Provide the [X, Y] coordinate of the cell's center where the given text is located.  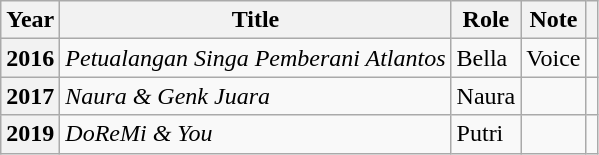
Year [30, 20]
2019 [30, 134]
Role [486, 20]
Petualangan Singa Pemberani Atlantos [256, 58]
Naura [486, 96]
Voice [554, 58]
Putri [486, 134]
DoReMi & You [256, 134]
Naura & Genk Juara [256, 96]
Title [256, 20]
Bella [486, 58]
2016 [30, 58]
Note [554, 20]
2017 [30, 96]
